Scan for the cell matching the given text and deliver its (X, Y) coordinate at center. 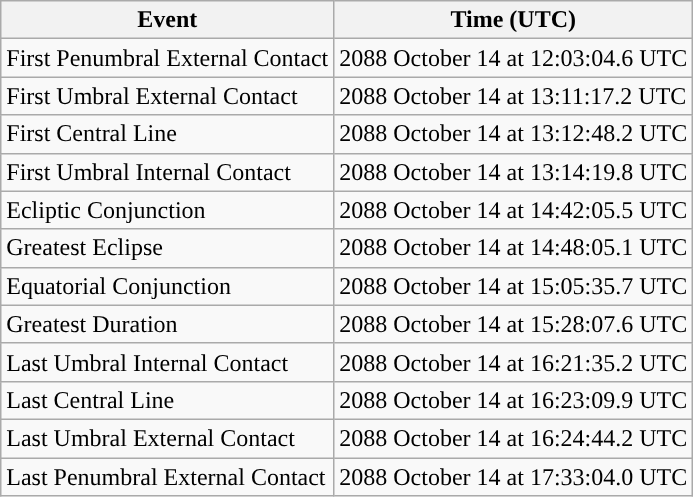
First Umbral External Contact (168, 96)
Time (UTC) (514, 20)
First Umbral Internal Contact (168, 172)
2088 October 14 at 16:21:35.2 UTC (514, 362)
2088 October 14 at 13:11:17.2 UTC (514, 96)
First Central Line (168, 134)
Last Central Line (168, 400)
2088 October 14 at 15:28:07.6 UTC (514, 324)
Greatest Duration (168, 324)
Ecliptic Conjunction (168, 210)
2088 October 14 at 17:33:04.0 UTC (514, 477)
First Penumbral External Contact (168, 58)
Equatorial Conjunction (168, 286)
2088 October 14 at 16:24:44.2 UTC (514, 438)
2088 October 14 at 14:48:05.1 UTC (514, 248)
2088 October 14 at 14:42:05.5 UTC (514, 210)
2088 October 14 at 16:23:09.9 UTC (514, 400)
2088 October 14 at 13:14:19.8 UTC (514, 172)
2088 October 14 at 12:03:04.6 UTC (514, 58)
Greatest Eclipse (168, 248)
2088 October 14 at 13:12:48.2 UTC (514, 134)
Last Penumbral External Contact (168, 477)
Event (168, 20)
Last Umbral Internal Contact (168, 362)
2088 October 14 at 15:05:35.7 UTC (514, 286)
Last Umbral External Contact (168, 438)
